For the text-containing cell, return its midpoint in [X, Y] coordinate format. 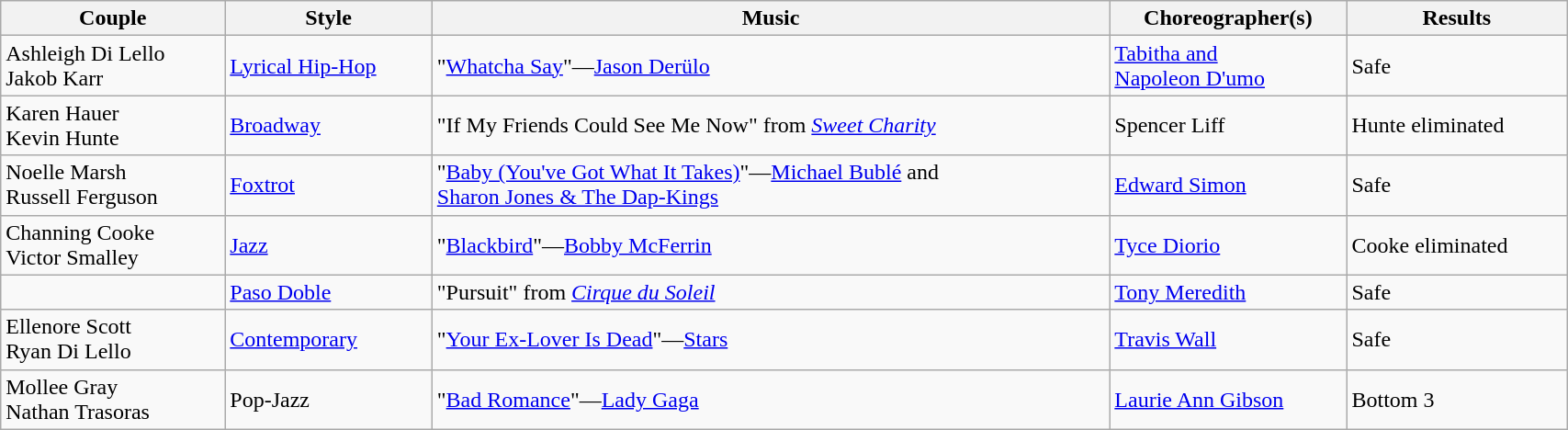
Edward Simon [1228, 186]
Karen HauerKevin Hunte [113, 125]
Mollee GrayNathan Trasoras [113, 399]
"Pursuit" from Cirque du Soleil [771, 292]
Contemporary [329, 340]
Bottom 3 [1457, 399]
Cooke eliminated [1457, 244]
Tony Meredith [1228, 292]
Results [1457, 18]
Jazz [329, 244]
"Baby (You've Got What It Takes)"—Michael Bublé andSharon Jones & The Dap-Kings [771, 186]
Ashleigh Di LelloJakob Karr [113, 66]
Paso Doble [329, 292]
Travis Wall [1228, 340]
Channing CookeVictor Smalley [113, 244]
"Blackbird"—Bobby McFerrin [771, 244]
Laurie Ann Gibson [1228, 399]
"Your Ex-Lover Is Dead"—Stars [771, 340]
Tabitha andNapoleon D'umo [1228, 66]
Lyrical Hip-Hop [329, 66]
Music [771, 18]
Ellenore ScottRyan Di Lello [113, 340]
Choreographer(s) [1228, 18]
Broadway [329, 125]
Pop-Jazz [329, 399]
Tyce Diorio [1228, 244]
Style [329, 18]
Spencer Liff [1228, 125]
Noelle MarshRussell Ferguson [113, 186]
"Bad Romance"—Lady Gaga [771, 399]
"If My Friends Could See Me Now" from Sweet Charity [771, 125]
Couple [113, 18]
Hunte eliminated [1457, 125]
Foxtrot [329, 186]
"Whatcha Say"—Jason Derülo [771, 66]
